Detect which cell encompasses the target text, then output its (X, Y) center coordinate. 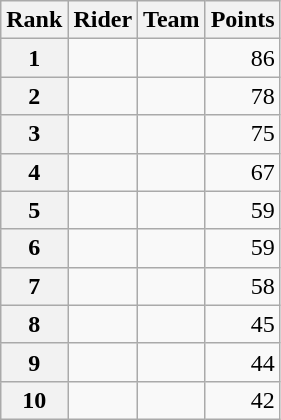
1 (34, 58)
4 (34, 172)
45 (242, 324)
10 (34, 400)
2 (34, 96)
44 (242, 362)
Team (172, 20)
Rider (103, 20)
9 (34, 362)
78 (242, 96)
86 (242, 58)
58 (242, 286)
Points (242, 20)
8 (34, 324)
5 (34, 210)
67 (242, 172)
Rank (34, 20)
6 (34, 248)
3 (34, 134)
42 (242, 400)
75 (242, 134)
7 (34, 286)
